Locate the cell with the specified text and output its (x, y) center coordinate. 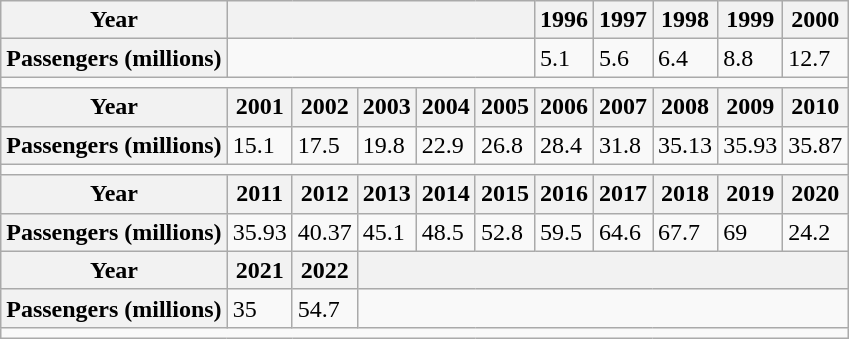
54.7 (324, 308)
40.37 (324, 232)
2006 (564, 107)
2022 (324, 270)
2012 (324, 194)
2020 (816, 194)
2000 (816, 20)
17.5 (324, 145)
2002 (324, 107)
52.8 (504, 232)
12.7 (816, 58)
1998 (686, 20)
5.6 (624, 58)
2014 (446, 194)
48.5 (446, 232)
1997 (624, 20)
2013 (386, 194)
64.6 (624, 232)
67.7 (686, 232)
2021 (260, 270)
26.8 (504, 145)
22.9 (446, 145)
19.8 (386, 145)
8.8 (750, 58)
5.1 (564, 58)
2010 (816, 107)
2004 (446, 107)
2003 (386, 107)
2001 (260, 107)
2019 (750, 194)
2016 (564, 194)
2005 (504, 107)
15.1 (260, 145)
2018 (686, 194)
69 (750, 232)
35.13 (686, 145)
35.87 (816, 145)
35 (260, 308)
59.5 (564, 232)
2017 (624, 194)
1999 (750, 20)
2015 (504, 194)
31.8 (624, 145)
1996 (564, 20)
2009 (750, 107)
2008 (686, 107)
45.1 (386, 232)
24.2 (816, 232)
6.4 (686, 58)
2011 (260, 194)
2007 (624, 107)
28.4 (564, 145)
